Extract the (X, Y) coordinate from the center of the cell holding the provided text.  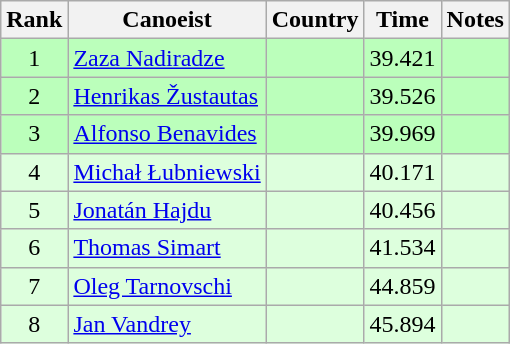
Jonatán Hajdu (167, 210)
39.969 (402, 134)
39.526 (402, 96)
8 (34, 324)
Michał Łubniewski (167, 172)
44.859 (402, 286)
Henrikas Žustautas (167, 96)
Zaza Nadiradze (167, 58)
41.534 (402, 248)
Alfonso Benavides (167, 134)
5 (34, 210)
45.894 (402, 324)
1 (34, 58)
Jan Vandrey (167, 324)
4 (34, 172)
Oleg Tarnovschi (167, 286)
Canoeist (167, 20)
6 (34, 248)
40.456 (402, 210)
Country (315, 20)
Rank (34, 20)
Notes (475, 20)
39.421 (402, 58)
40.171 (402, 172)
Time (402, 20)
2 (34, 96)
7 (34, 286)
3 (34, 134)
Thomas Simart (167, 248)
